Capture the cell that displays the provided text and extract its (X, Y) central coordinate. 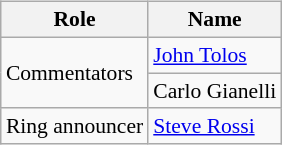
Name (214, 20)
Steve Rossi (214, 126)
Commentators (74, 72)
Ring announcer (74, 126)
Carlo Gianelli (214, 91)
John Tolos (214, 55)
Role (74, 20)
